Scan for the cell matching the given text and deliver its (x, y) coordinate at center. 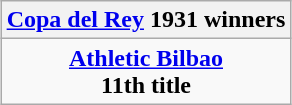
Athletic Bilbao11th title (146, 72)
Copa del Rey 1931 winners (146, 20)
